Identify which cell holds the provided text, then report its [X, Y] central coordinate. 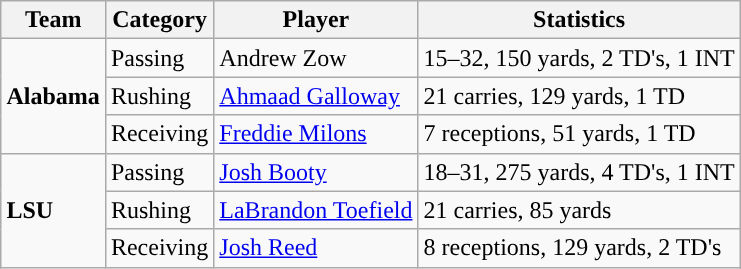
18–31, 275 yards, 4 TD's, 1 INT [579, 172]
Ahmaad Galloway [316, 96]
LSU [53, 210]
8 receptions, 129 yards, 2 TD's [579, 248]
21 carries, 85 yards [579, 210]
Andrew Zow [316, 58]
LaBrandon Toefield [316, 210]
Statistics [579, 20]
Player [316, 20]
Josh Reed [316, 248]
Alabama [53, 96]
7 receptions, 51 yards, 1 TD [579, 134]
15–32, 150 yards, 2 TD's, 1 INT [579, 58]
Josh Booty [316, 172]
Freddie Milons [316, 134]
Category [159, 20]
21 carries, 129 yards, 1 TD [579, 96]
Team [53, 20]
